Return (x, y) of the center of cell containing provided text 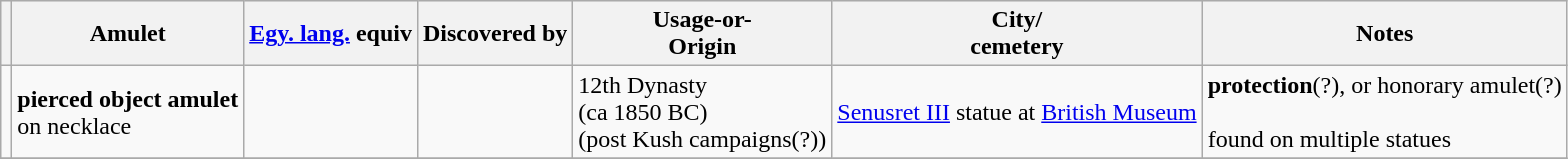
Notes (1384, 34)
Amulet (128, 34)
pierced object amuleton necklace (128, 112)
Discovered by (494, 34)
12th Dynasty(ca 1850 BC)(post Kush campaigns(?)) (702, 112)
protection(?), or honorary amulet(?)found on multiple statues (1384, 112)
City/cemetery (1017, 34)
Senusret III statue at British Museum (1017, 112)
Egy. lang. equiv (331, 34)
Usage-or-Origin (702, 34)
